Locate the cell with the specified text and output its (X, Y) center coordinate. 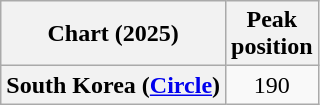
190 (272, 85)
South Korea (Circle) (114, 85)
Peakposition (272, 34)
Chart (2025) (114, 34)
